Pinpoint the cell where the given text exists, returning its (x, y) midpoint coordinate. 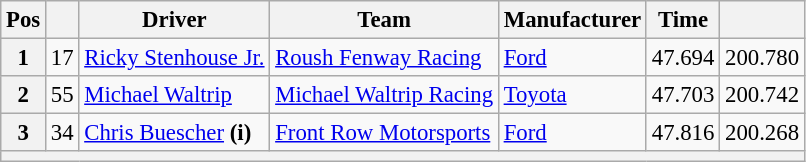
1 (24, 58)
Time (682, 20)
3 (24, 133)
Manufacturer (572, 20)
Pos (24, 20)
200.742 (762, 95)
Michael Waltrip Racing (384, 95)
Toyota (572, 95)
Front Row Motorsports (384, 133)
47.694 (682, 58)
47.703 (682, 95)
34 (62, 133)
Chris Buescher (i) (174, 133)
2 (24, 95)
Roush Fenway Racing (384, 58)
Team (384, 20)
Driver (174, 20)
Ricky Stenhouse Jr. (174, 58)
200.268 (762, 133)
Michael Waltrip (174, 95)
200.780 (762, 58)
55 (62, 95)
17 (62, 58)
47.816 (682, 133)
